Return the (x, y) coordinate for the center point of the cell that contains the specified text.  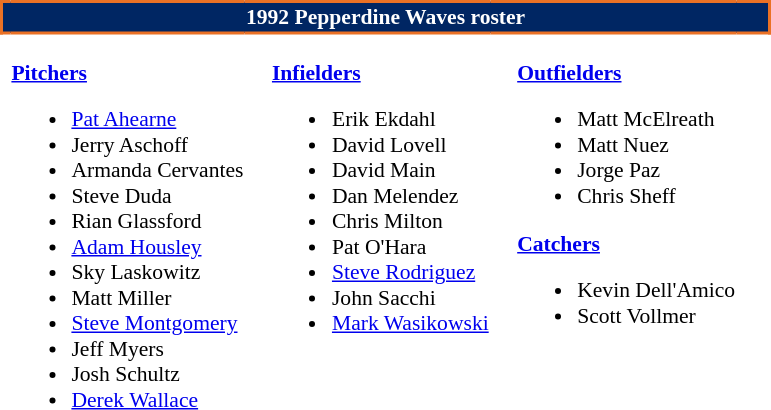
1992 Pepperdine Waves roster (386, 18)
